Provide the (X, Y) coordinate of the cell's center where the given text is located.  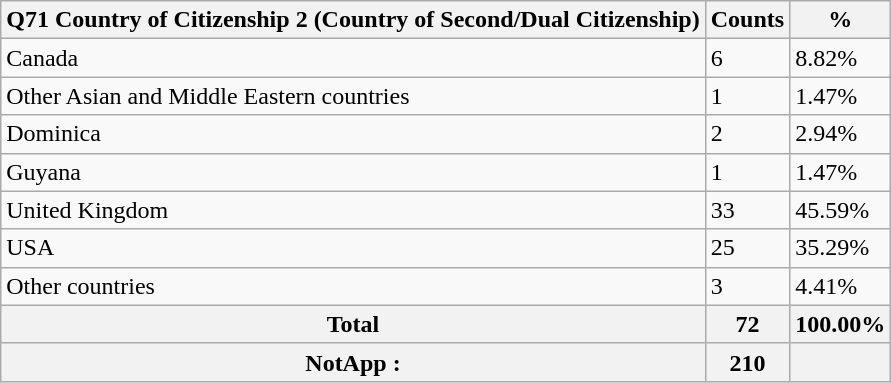
Counts (747, 20)
2 (747, 134)
4.41% (840, 286)
2.94% (840, 134)
45.59% (840, 210)
33 (747, 210)
6 (747, 58)
35.29% (840, 248)
Dominica (353, 134)
Other countries (353, 286)
USA (353, 248)
Total (353, 324)
% (840, 20)
8.82% (840, 58)
210 (747, 362)
United Kingdom (353, 210)
Guyana (353, 172)
25 (747, 248)
Other Asian and Middle Eastern countries (353, 96)
100.00% (840, 324)
Canada (353, 58)
NotApp : (353, 362)
Q71 Country of Citizenship 2 (Country of Second/Dual Citizenship) (353, 20)
3 (747, 286)
72 (747, 324)
